Scan for the cell matching the given text and deliver its (X, Y) coordinate at center. 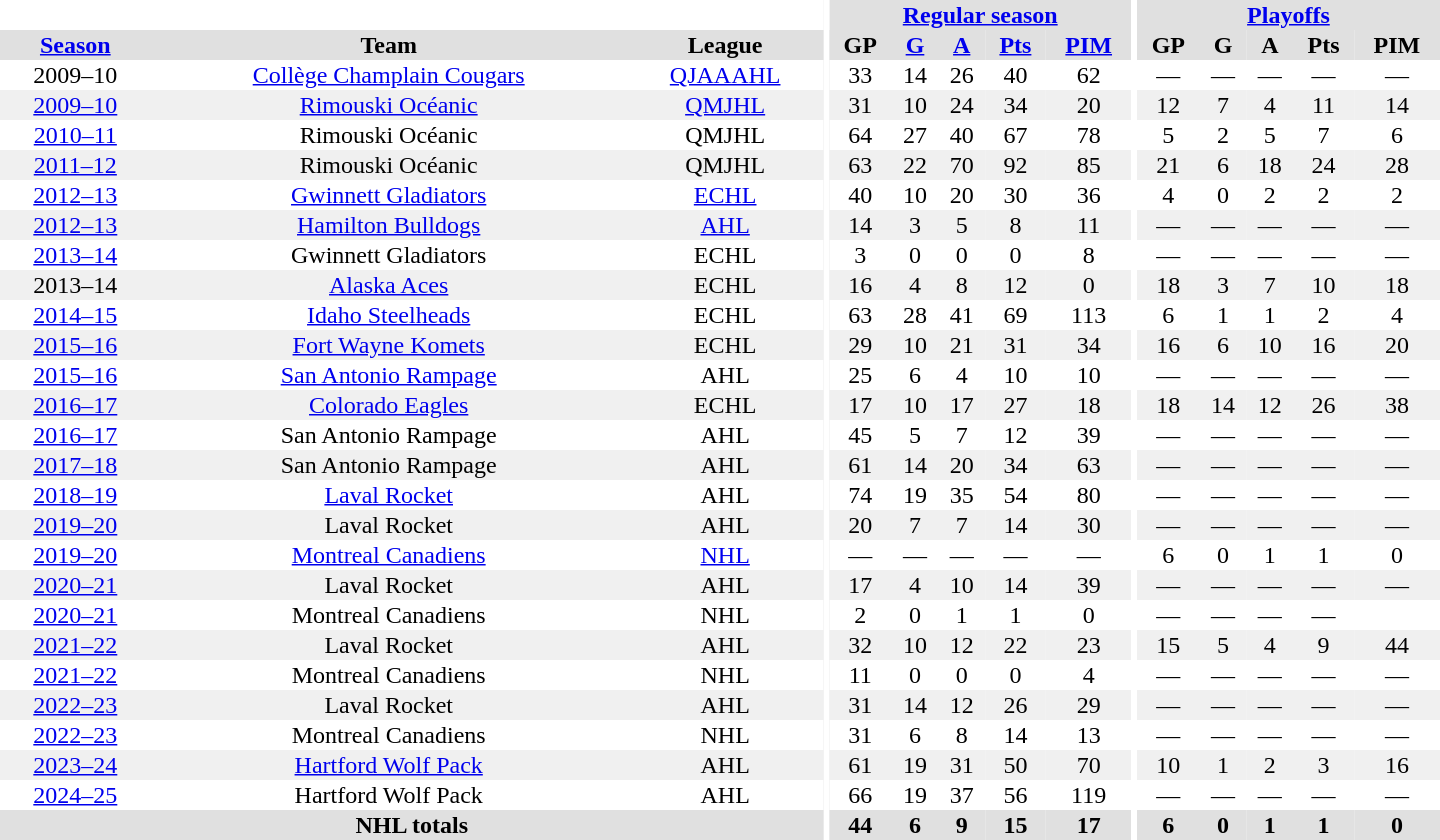
74 (860, 495)
23 (1089, 645)
25 (860, 375)
Idaho Steelheads (389, 315)
QJAAAHL (726, 75)
Collège Champlain Cougars (389, 75)
Regular season (980, 15)
NHL totals (412, 825)
32 (860, 645)
119 (1089, 795)
Team (389, 45)
33 (860, 75)
13 (1089, 735)
85 (1089, 165)
Playoffs (1288, 15)
35 (962, 495)
36 (1089, 195)
Colorado Eagles (389, 405)
2011–12 (76, 165)
37 (962, 795)
67 (1016, 135)
League (726, 45)
113 (1089, 315)
64 (860, 135)
56 (1016, 795)
66 (860, 795)
54 (1016, 495)
2014–15 (76, 315)
2017–18 (76, 465)
50 (1016, 765)
Alaska Aces (389, 285)
62 (1089, 75)
80 (1089, 495)
2023–24 (76, 765)
92 (1016, 165)
2018–19 (76, 495)
78 (1089, 135)
2010–11 (76, 135)
38 (1397, 405)
45 (860, 435)
69 (1016, 315)
Hamilton Bulldogs (389, 225)
Fort Wayne Komets (389, 345)
Season (76, 45)
2024–25 (76, 795)
41 (962, 315)
